Extract the [x, y] coordinate from the center of the cell holding the provided text.  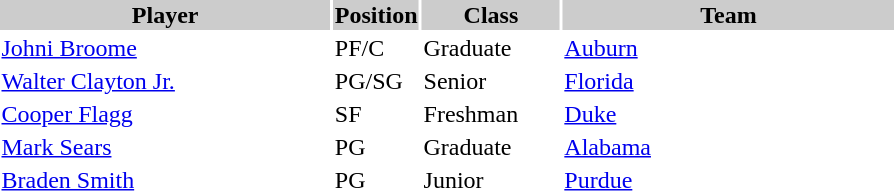
Team [728, 15]
Alabama [728, 147]
Senior [491, 81]
Freshman [491, 114]
Johni Broome [165, 48]
PF/C [376, 48]
Class [491, 15]
Duke [728, 114]
Cooper Flagg [165, 114]
Walter Clayton Jr. [165, 81]
SF [376, 114]
Auburn [728, 48]
Position [376, 15]
PG/SG [376, 81]
PG [376, 147]
Mark Sears [165, 147]
Player [165, 15]
Florida [728, 81]
